Return [x, y] of the center of cell containing provided text 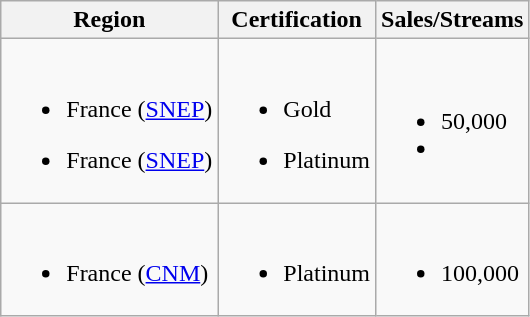
50,000 [452, 121]
Sales/Streams [452, 20]
Platinum [297, 260]
GoldPlatinum [297, 121]
Region [110, 20]
France (SNEP)France (SNEP) [110, 121]
100,000 [452, 260]
France (CNM) [110, 260]
Certification [297, 20]
